Scan for the cell matching the given text and deliver its [x, y] coordinate at center. 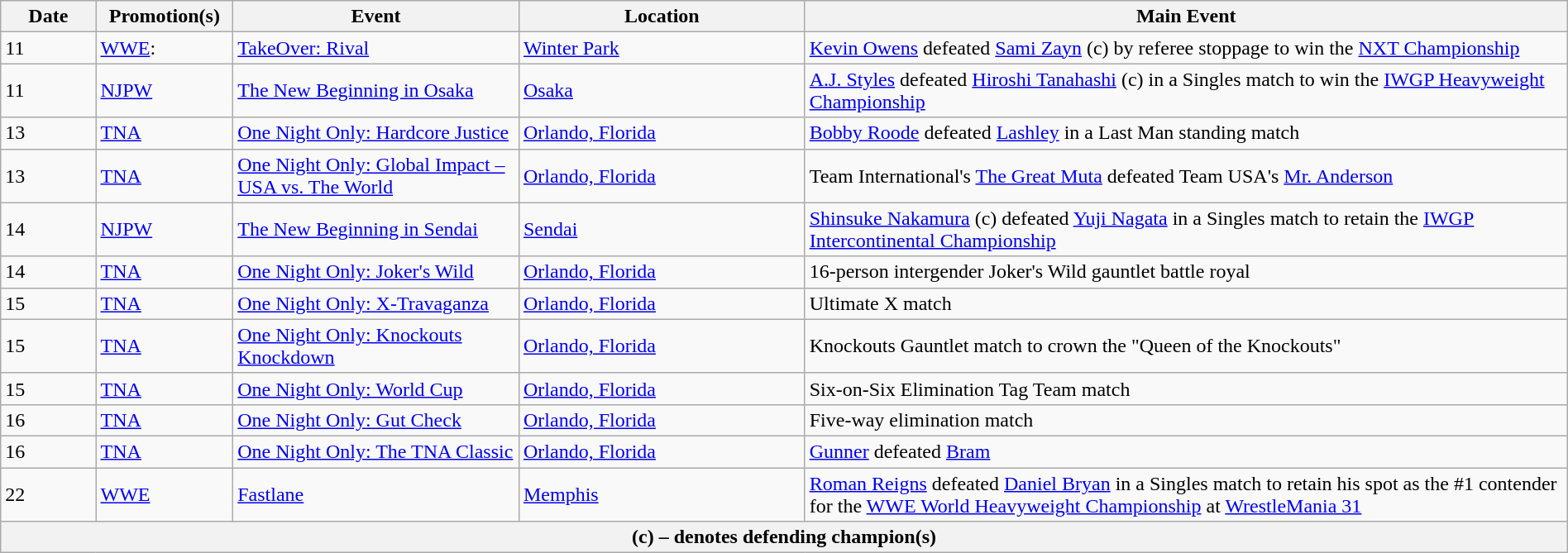
Team International's The Great Muta defeated Team USA's Mr. Anderson [1186, 175]
22 [48, 494]
Kevin Owens defeated Sami Zayn (c) by referee stoppage to win the NXT Championship [1186, 48]
One Night Only: Hardcore Justice [376, 133]
One Night Only: X-Travaganza [376, 303]
Sendai [662, 230]
Osaka [662, 91]
(c) – denotes defending champion(s) [784, 537]
One Night Only: World Cup [376, 389]
Six-on-Six Elimination Tag Team match [1186, 389]
One Night Only: Global Impact – USA vs. The World [376, 175]
Five-way elimination match [1186, 420]
16-person intergender Joker's Wild gauntlet battle royal [1186, 272]
A.J. Styles defeated Hiroshi Tanahashi (c) in a Singles match to win the IWGP Heavyweight Championship [1186, 91]
Memphis [662, 494]
Winter Park [662, 48]
WWE [165, 494]
Shinsuke Nakamura (c) defeated Yuji Nagata in a Singles match to retain the IWGP Intercontinental Championship [1186, 230]
The New Beginning in Osaka [376, 91]
TakeOver: Rival [376, 48]
One Night Only: Joker's Wild [376, 272]
Knockouts Gauntlet match to crown the "Queen of the Knockouts" [1186, 346]
WWE: [165, 48]
Fastlane [376, 494]
Gunner defeated Bram [1186, 451]
Main Event [1186, 17]
Bobby Roode defeated Lashley in a Last Man standing match [1186, 133]
Location [662, 17]
Ultimate X match [1186, 303]
Date [48, 17]
One Night Only: Gut Check [376, 420]
Promotion(s) [165, 17]
Event [376, 17]
One Night Only: The TNA Classic [376, 451]
One Night Only: Knockouts Knockdown [376, 346]
The New Beginning in Sendai [376, 230]
